Locate the cell with the specified text and output its [x, y] center coordinate. 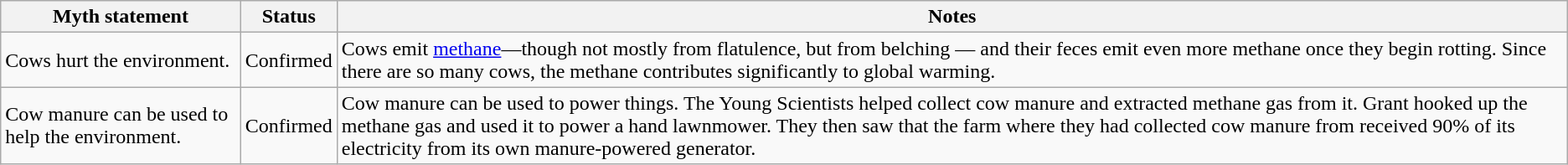
Myth statement [121, 17]
Cow manure can be used to help the environment. [121, 126]
Status [288, 17]
Cows hurt the environment. [121, 60]
Notes [952, 17]
